Identify which cell holds the provided text, then report its (X, Y) central coordinate. 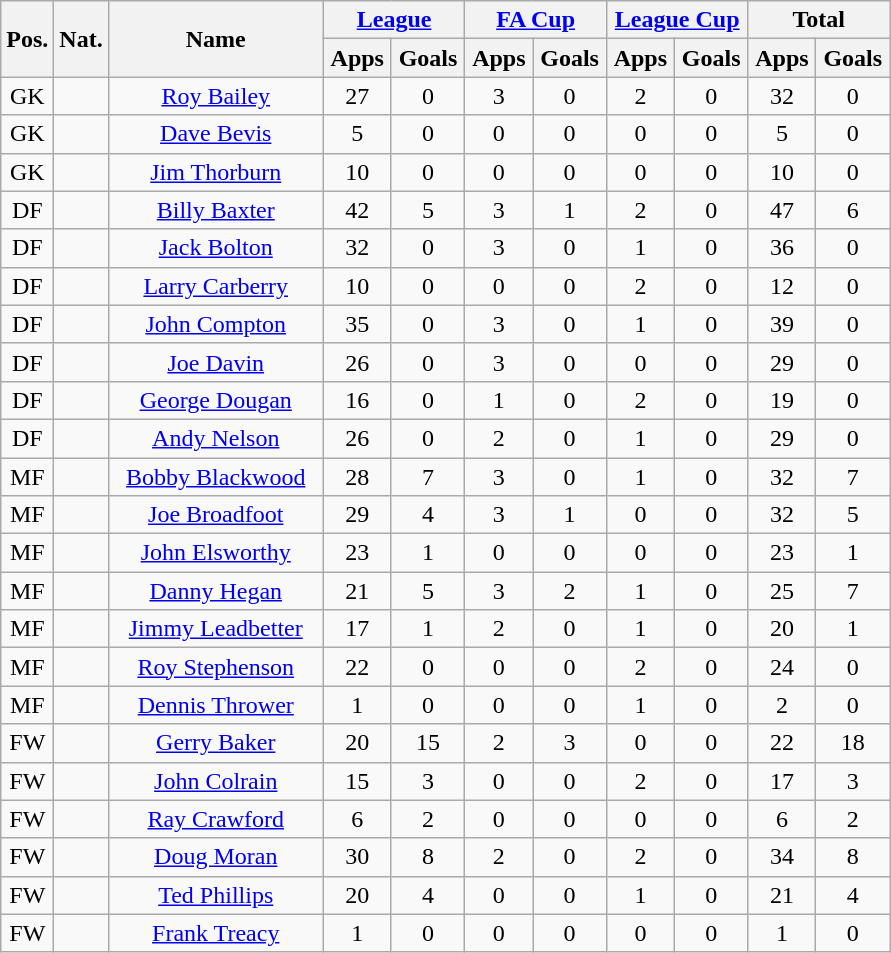
Roy Bailey (216, 96)
Bobby Blackwood (216, 477)
Andy Nelson (216, 438)
Pos. (28, 39)
36 (782, 248)
Billy Baxter (216, 210)
Total (819, 20)
35 (357, 324)
League (394, 20)
Jack Bolton (216, 248)
28 (357, 477)
Ray Crawford (216, 819)
30 (357, 857)
18 (853, 743)
John Compton (216, 324)
Doug Moran (216, 857)
John Colrain (216, 781)
25 (782, 591)
47 (782, 210)
FA Cup (536, 20)
Roy Stephenson (216, 667)
19 (782, 400)
Name (216, 39)
Joe Broadfoot (216, 515)
Jim Thorburn (216, 172)
Dave Bevis (216, 134)
34 (782, 857)
League Cup (677, 20)
Frank Treacy (216, 933)
24 (782, 667)
Jimmy Leadbetter (216, 629)
12 (782, 286)
Joe Davin (216, 362)
Danny Hegan (216, 591)
John Elsworthy (216, 553)
16 (357, 400)
Larry Carberry (216, 286)
27 (357, 96)
42 (357, 210)
Ted Phillips (216, 895)
39 (782, 324)
Gerry Baker (216, 743)
Dennis Thrower (216, 705)
Nat. (81, 39)
George Dougan (216, 400)
